Determine the (x, y) coordinate at the center of the cell enclosing the given text.  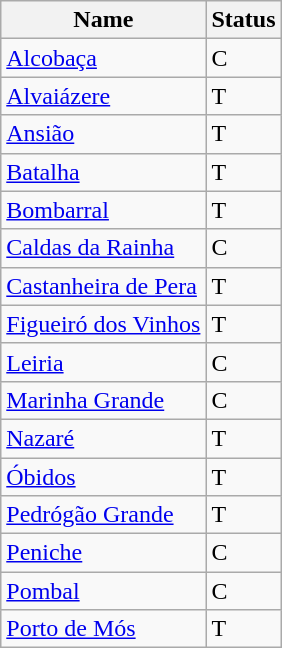
Status (244, 20)
Figueiró dos Vinhos (104, 324)
Peniche (104, 553)
Batalha (104, 172)
Caldas da Rainha (104, 248)
Alcobaça (104, 58)
Ansião (104, 134)
Nazaré (104, 438)
Marinha Grande (104, 400)
Pedrógão Grande (104, 515)
Pombal (104, 591)
Porto de Mós (104, 629)
Leiria (104, 362)
Bombarral (104, 210)
Castanheira de Pera (104, 286)
Name (104, 20)
Óbidos (104, 477)
Alvaiázere (104, 96)
